Capture the cell that displays the provided text and extract its (x, y) central coordinate. 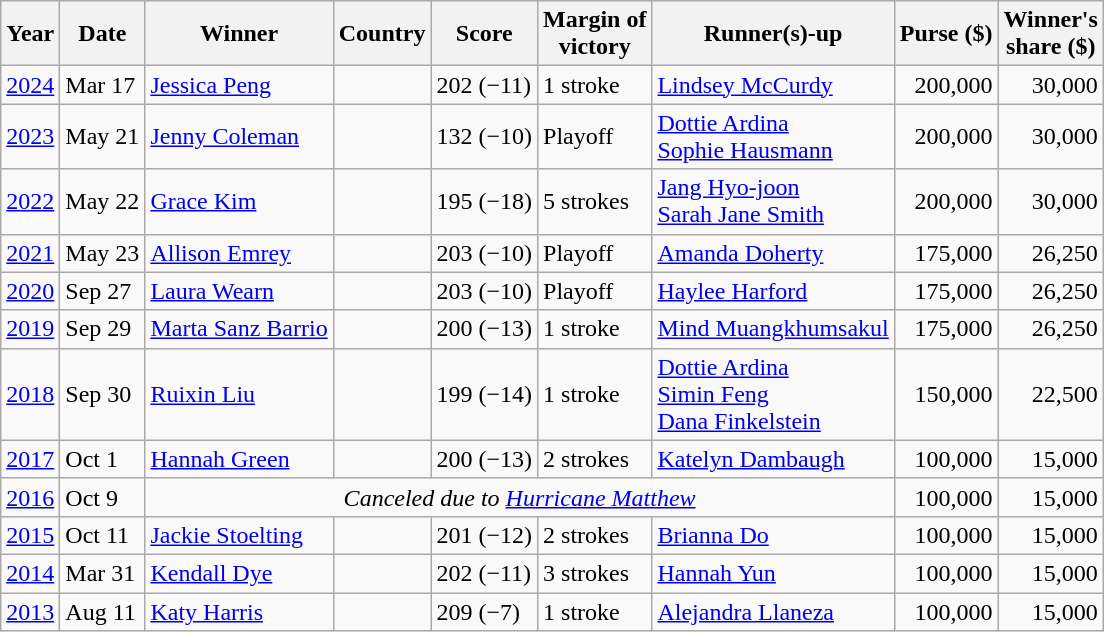
Purse ($) (946, 34)
Date (102, 34)
Winner'sshare ($) (1050, 34)
Jessica Peng (239, 85)
Dottie Ardina Sophie Hausmann (773, 136)
Ruixin Liu (239, 394)
Oct 1 (102, 459)
Hannah Yun (773, 573)
2024 (30, 85)
Year (30, 34)
199 (−14) (484, 394)
150,000 (946, 394)
Alejandra Llaneza (773, 611)
Hannah Green (239, 459)
132 (−10) (484, 136)
Amanda Doherty (773, 253)
Sep 30 (102, 394)
Jackie Stoelting (239, 535)
2017 (30, 459)
May 22 (102, 202)
Canceled due to Hurricane Matthew (520, 497)
2014 (30, 573)
Grace Kim (239, 202)
2016 (30, 497)
May 21 (102, 136)
Jenny Coleman (239, 136)
Mind Muangkhumsakul (773, 329)
Haylee Harford (773, 291)
2019 (30, 329)
2023 (30, 136)
201 (−12) (484, 535)
22,500 (1050, 394)
2022 (30, 202)
Kendall Dye (239, 573)
Jang Hyo-joon Sarah Jane Smith (773, 202)
Sep 27 (102, 291)
Allison Emrey (239, 253)
2020 (30, 291)
2018 (30, 394)
Mar 31 (102, 573)
Margin ofvictory (595, 34)
Score (484, 34)
Brianna Do (773, 535)
Lindsey McCurdy (773, 85)
Katelyn Dambaugh (773, 459)
Dottie Ardina Simin Feng Dana Finkelstein (773, 394)
Country (382, 34)
Katy Harris (239, 611)
Winner (239, 34)
Laura Wearn (239, 291)
Mar 17 (102, 85)
May 23 (102, 253)
Aug 11 (102, 611)
2013 (30, 611)
Marta Sanz Barrio (239, 329)
3 strokes (595, 573)
Oct 11 (102, 535)
195 (−18) (484, 202)
5 strokes (595, 202)
Runner(s)-up (773, 34)
2021 (30, 253)
209 (−7) (484, 611)
2015 (30, 535)
Oct 9 (102, 497)
Sep 29 (102, 329)
